Return the (X, Y) coordinate for the center point of the cell that contains the specified text.  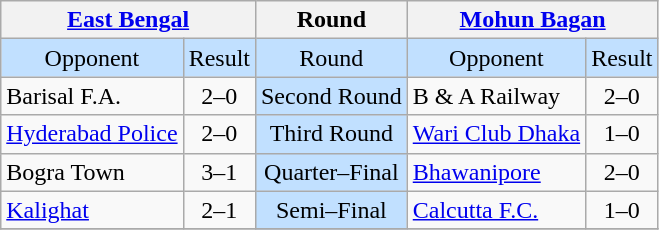
East Bengal (128, 20)
2–1 (219, 210)
Semi–Final (331, 210)
Kalighat (92, 210)
Bhawanipore (496, 172)
Wari Club Dhaka (496, 134)
Second Round (331, 96)
Quarter–Final (331, 172)
Mohun Bagan (532, 20)
Third Round (331, 134)
Barisal F.A. (92, 96)
Bogra Town (92, 172)
Hyderabad Police (92, 134)
B & A Railway (496, 96)
3–1 (219, 172)
Calcutta F.C. (496, 210)
